Extract the (X, Y) coordinate from the center of the cell holding the provided text.  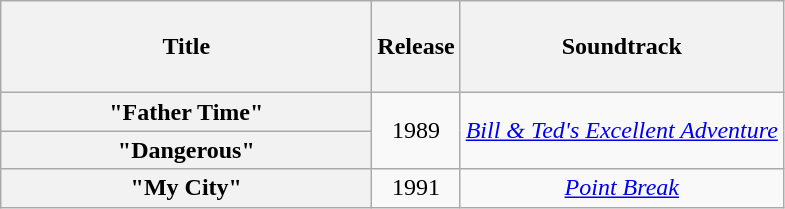
1989 (416, 131)
Bill & Ted's Excellent Adventure (622, 131)
1991 (416, 188)
Soundtrack (622, 47)
"Father Time" (186, 112)
Release (416, 47)
Point Break (622, 188)
"My City" (186, 188)
"Dangerous" (186, 150)
Title (186, 47)
